Provide the (x, y) coordinate of the cell's center where the given text is located.  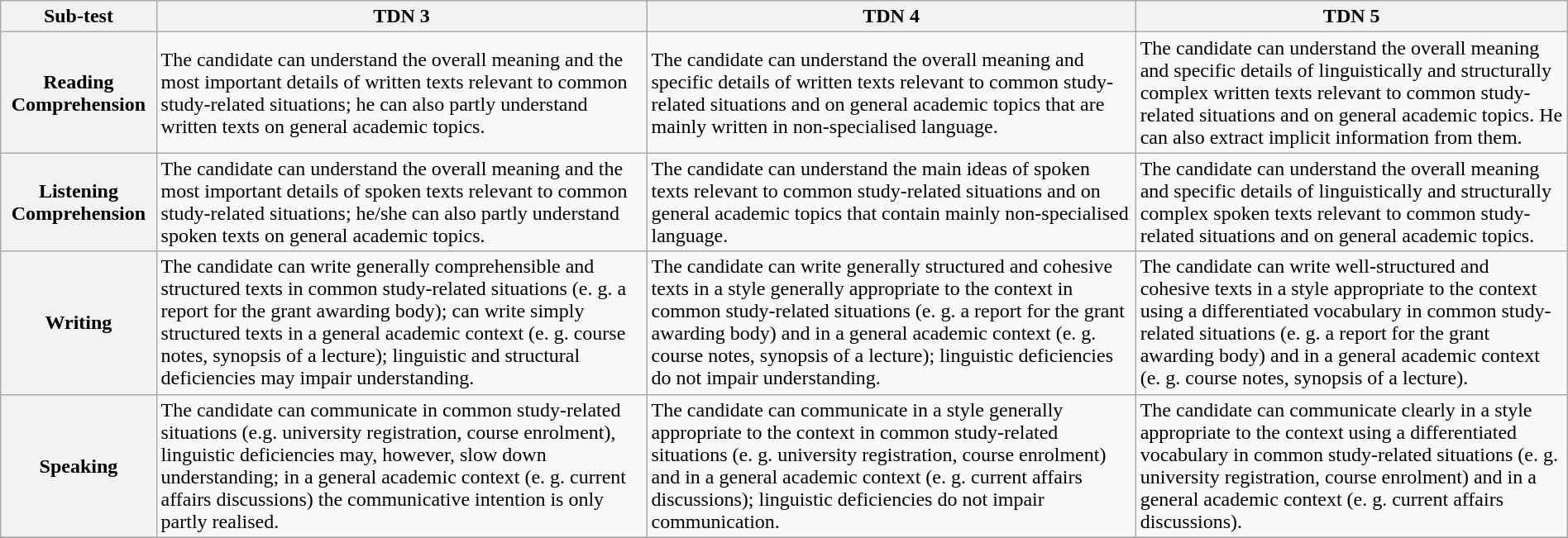
Sub-test (79, 17)
Listening Comprehension (79, 202)
TDN 3 (402, 17)
TDN 5 (1351, 17)
Writing (79, 322)
Speaking (79, 466)
Reading Comprehension (79, 93)
TDN 4 (892, 17)
